For the text-containing cell, return its midpoint in [x, y] coordinate format. 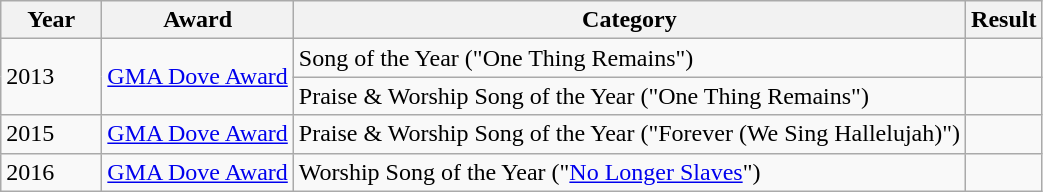
Song of the Year ("One Thing Remains") [629, 58]
Category [629, 20]
2013 [52, 77]
Result [1004, 20]
Worship Song of the Year ("No Longer Slaves") [629, 172]
Award [198, 20]
2016 [52, 172]
Praise & Worship Song of the Year ("Forever (We Sing Hallelujah)") [629, 134]
Year [52, 20]
2015 [52, 134]
Praise & Worship Song of the Year ("One Thing Remains") [629, 96]
